Identify which cell holds the provided text, then report its [X, Y] central coordinate. 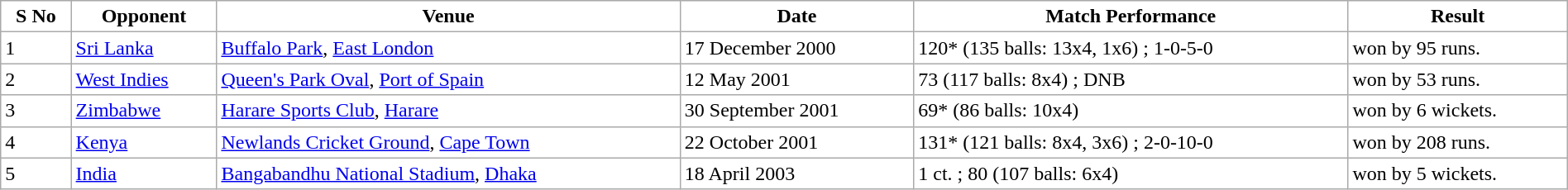
won by 208 runs. [1457, 142]
won by 53 runs. [1457, 79]
1 ct. ; 80 (107 balls: 6x4) [1131, 173]
Newlands Cricket Ground, Cape Town [448, 142]
won by 95 runs. [1457, 48]
S No [36, 17]
4 [36, 142]
won by 5 wickets. [1457, 173]
Zimbabwe [144, 111]
Queen's Park Oval, Port of Spain [448, 79]
won by 6 wickets. [1457, 111]
73 (117 balls: 8x4) ; DNB [1131, 79]
Harare Sports Club, Harare [448, 111]
18 April 2003 [796, 173]
120* (135 balls: 13x4, 1x6) ; 1-0-5-0 [1131, 48]
Result [1457, 17]
Match Performance [1131, 17]
30 September 2001 [796, 111]
131* (121 balls: 8x4, 3x6) ; 2-0-10-0 [1131, 142]
5 [36, 173]
69* (86 balls: 10x4) [1131, 111]
Buffalo Park, East London [448, 48]
2 [36, 79]
Bangabandhu National Stadium, Dhaka [448, 173]
Venue [448, 17]
Sri Lanka [144, 48]
12 May 2001 [796, 79]
Opponent [144, 17]
22 October 2001 [796, 142]
3 [36, 111]
1 [36, 48]
West Indies [144, 79]
Date [796, 17]
17 December 2000 [796, 48]
Kenya [144, 142]
India [144, 173]
